Identify which cell holds the provided text, then report its [x, y] central coordinate. 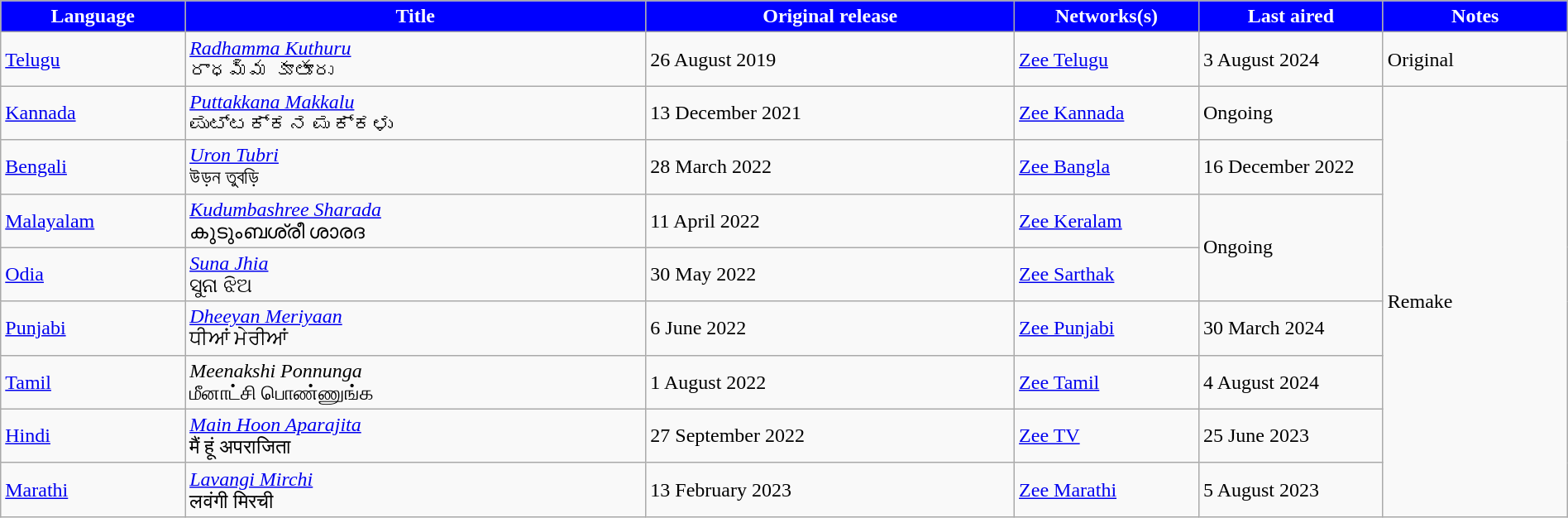
16 December 2022 [1290, 167]
Zee Bangla [1107, 167]
Suna Jhia ସୁନା ଝିଅ [415, 275]
5 August 2023 [1290, 490]
Punjabi [93, 328]
30 March 2024 [1290, 328]
Bengali [93, 167]
26 August 2019 [830, 60]
Malayalam [93, 220]
Original [1475, 60]
Notes [1475, 17]
Zee Marathi [1107, 490]
Uron Tubri উড়ন তুবড়ি [415, 167]
1 August 2022 [830, 382]
13 December 2021 [830, 113]
Zee Sarthak [1107, 275]
27 September 2022 [830, 435]
Meenakshi Ponnunga மீனாட்சி பொண்ணுங்க [415, 382]
Marathi [93, 490]
4 August 2024 [1290, 382]
Hindi [93, 435]
Title [415, 17]
Main Hoon Aparajita मैं हूं अपराजिता [415, 435]
25 June 2023 [1290, 435]
Dheeyan Meriyaan ਧੀਆਂ ਮੇਰੀਆਂ [415, 328]
Zee Keralam [1107, 220]
28 March 2022 [830, 167]
13 February 2023 [830, 490]
Zee Telugu [1107, 60]
Telugu [93, 60]
Zee Tamil [1107, 382]
Remake [1475, 301]
Odia [93, 275]
Radhamma Kuthuru రాధమ్మ కూతూరు [415, 60]
Zee Punjabi [1107, 328]
Last aired [1290, 17]
Zee TV [1107, 435]
Original release [830, 17]
Zee Kannada [1107, 113]
Language [93, 17]
30 May 2022 [830, 275]
Kudumbashree Sharada കുടുംബശ്രീ ശാരദ [415, 220]
Tamil [93, 382]
Kannada [93, 113]
Lavangi Mirchi लवंगी मिरची [415, 490]
6 June 2022 [830, 328]
3 August 2024 [1290, 60]
Networks(s) [1107, 17]
11 April 2022 [830, 220]
Puttakkana Makkalu ಪುಟ್ಟಕ್ಕನ ಮಕ್ಕಳು [415, 113]
